Search for the cell housing the specified text and yield its [X, Y] center coordinate. 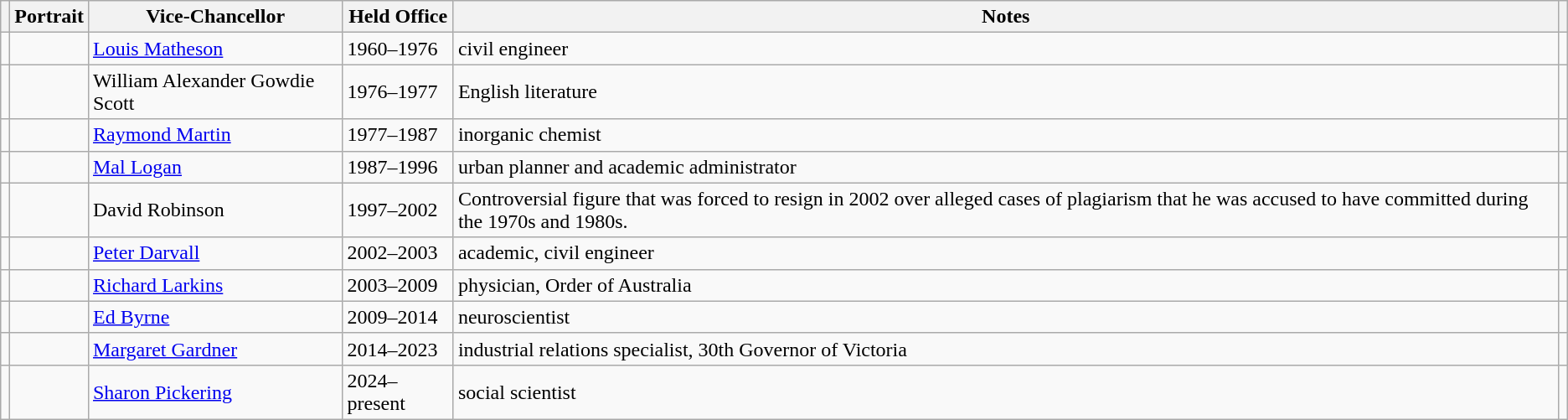
social scientist [1005, 392]
1960–1976 [398, 49]
Sharon Pickering [214, 392]
physician, Order of Australia [1005, 285]
Vice-Chancellor [214, 17]
2024–present [398, 392]
1977–1987 [398, 135]
inorganic chemist [1005, 135]
Louis Matheson [214, 49]
Mal Logan [214, 167]
2003–2009 [398, 285]
1997–2002 [398, 210]
William Alexander Gowdie Scott [214, 92]
Portrait [49, 17]
Ed Byrne [214, 317]
1976–1977 [398, 92]
David Robinson [214, 210]
2002–2003 [398, 253]
Raymond Martin [214, 135]
Peter Darvall [214, 253]
Richard Larkins [214, 285]
academic, civil engineer [1005, 253]
neuroscientist [1005, 317]
Margaret Gardner [214, 349]
industrial relations specialist, 30th Governor of Victoria [1005, 349]
Held Office [398, 17]
Notes [1005, 17]
English literature [1005, 92]
2009–2014 [398, 317]
urban planner and academic administrator [1005, 167]
civil engineer [1005, 49]
1987–1996 [398, 167]
2014–2023 [398, 349]
